Search for the cell housing the specified text and yield its [x, y] center coordinate. 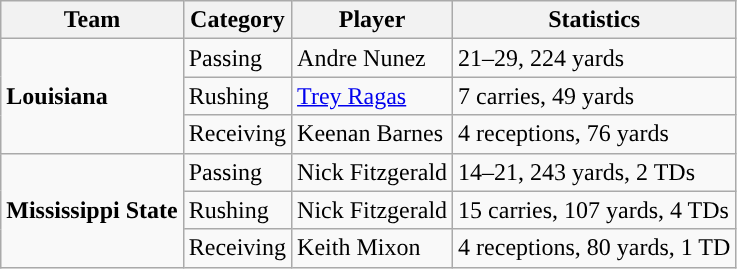
4 receptions, 76 yards [594, 134]
Category [237, 20]
Louisiana [92, 96]
Keith Mixon [372, 248]
Mississippi State [92, 210]
4 receptions, 80 yards, 1 TD [594, 248]
Player [372, 20]
Keenan Barnes [372, 134]
Team [92, 20]
Trey Ragas [372, 96]
Andre Nunez [372, 58]
14–21, 243 yards, 2 TDs [594, 172]
21–29, 224 yards [594, 58]
7 carries, 49 yards [594, 96]
15 carries, 107 yards, 4 TDs [594, 210]
Statistics [594, 20]
